Search for the cell housing the specified text and yield its (x, y) center coordinate. 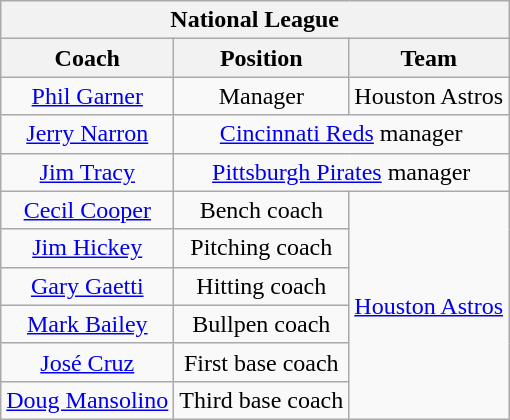
Cecil Cooper (88, 210)
Team (429, 58)
Coach (88, 58)
José Cruz (88, 362)
Third base coach (262, 400)
Doug Mansolino (88, 400)
Jerry Narron (88, 134)
Cincinnati Reds manager (342, 134)
Bench coach (262, 210)
Position (262, 58)
Hitting coach (262, 286)
Gary Gaetti (88, 286)
Jim Tracy (88, 172)
First base coach (262, 362)
Bullpen coach (262, 324)
National League (255, 20)
Pitching coach (262, 248)
Mark Bailey (88, 324)
Manager (262, 96)
Jim Hickey (88, 248)
Phil Garner (88, 96)
Pittsburgh Pirates manager (342, 172)
